Locate the cell with the specified text and output its [X, Y] center coordinate. 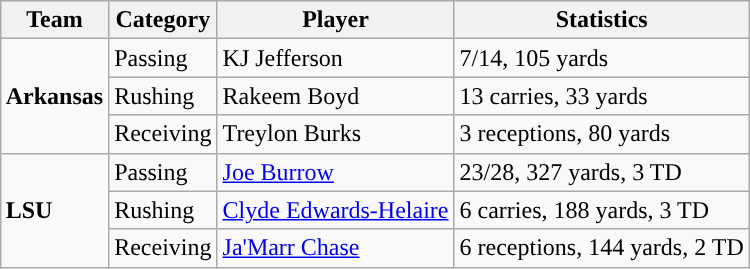
Category [163, 20]
KJ Jefferson [336, 58]
6 carries, 188 yards, 3 TD [602, 210]
Rakeem Boyd [336, 96]
3 receptions, 80 yards [602, 134]
LSU [54, 210]
6 receptions, 144 yards, 2 TD [602, 248]
23/28, 327 yards, 3 TD [602, 172]
7/14, 105 yards [602, 58]
Joe Burrow [336, 172]
Treylon Burks [336, 134]
Clyde Edwards-Helaire [336, 210]
Player [336, 20]
Statistics [602, 20]
13 carries, 33 yards [602, 96]
Arkansas [54, 96]
Team [54, 20]
Ja'Marr Chase [336, 248]
